Scan for the cell matching the given text and deliver its (x, y) coordinate at center. 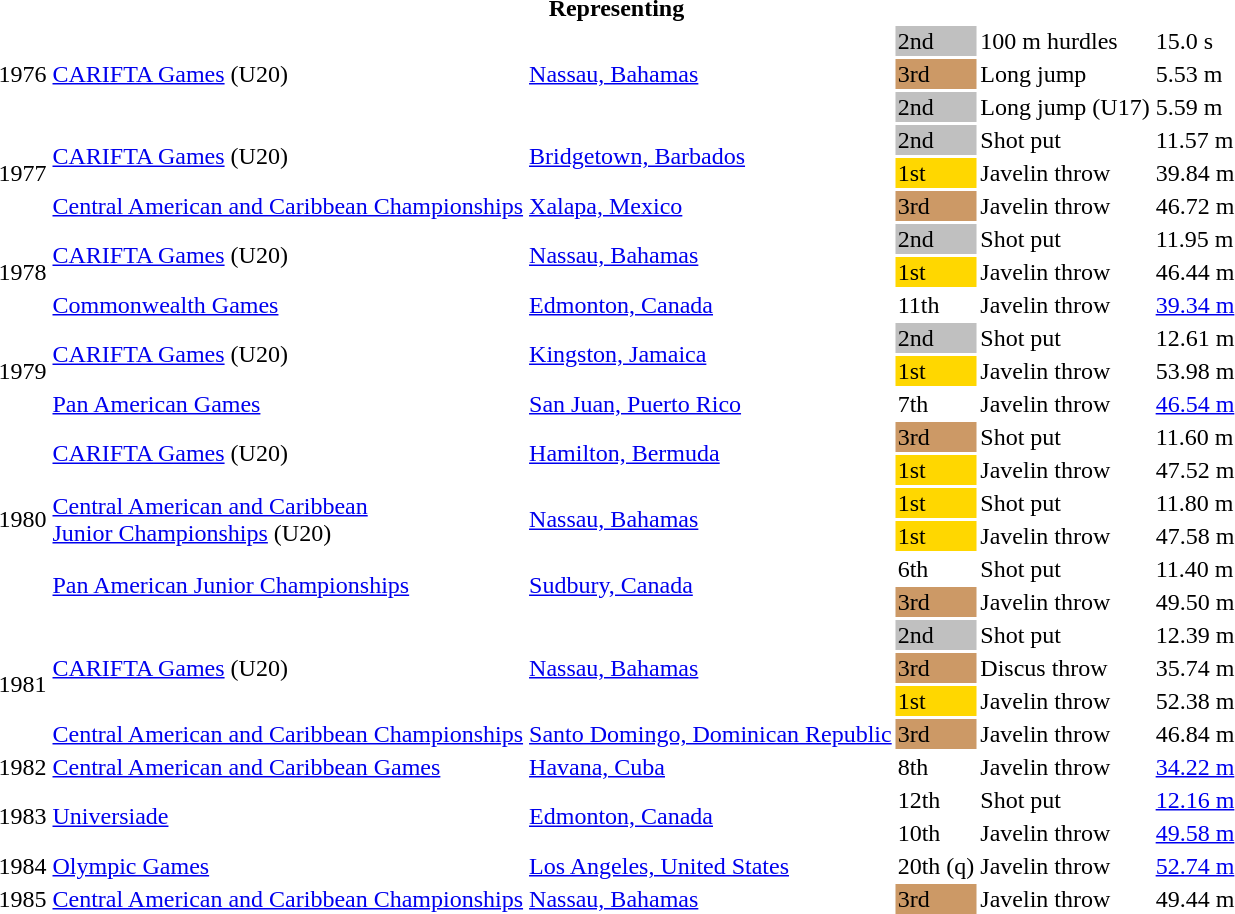
Los Angeles, United States (711, 866)
20th (q) (936, 866)
11th (936, 305)
Long jump (1065, 74)
San Juan, Puerto Rico (711, 404)
6th (936, 569)
Discus throw (1065, 668)
10th (936, 833)
Central American and CaribbeanJunior Championships (U20) (288, 520)
Pan American Junior Championships (288, 586)
Xalapa, Mexico (711, 206)
Long jump (U17) (1065, 107)
12th (936, 800)
Kingston, Jamaica (711, 354)
Commonwealth Games (288, 305)
Sudbury, Canada (711, 586)
100 m hurdles (1065, 41)
Central American and Caribbean Games (288, 767)
8th (936, 767)
Santo Domingo, Dominican Republic (711, 734)
Olympic Games (288, 866)
Universiade (288, 816)
Hamilton, Bermuda (711, 454)
Pan American Games (288, 404)
Bridgetown, Barbados (711, 156)
Havana, Cuba (711, 767)
7th (936, 404)
